Return the [x, y] coordinate for the center point of the cell that contains the specified text.  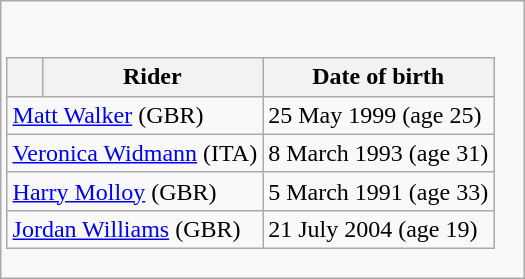
Jordan Williams (GBR) [135, 229]
Date of birth [378, 77]
Harry Molloy (GBR) [135, 191]
8 March 1993 (age 31) [378, 153]
21 July 2004 (age 19) [378, 229]
Rider [152, 77]
Matt Walker (GBR) [135, 115]
5 March 1991 (age 33) [378, 191]
25 May 1999 (age 25) [378, 115]
Veronica Widmann (ITA) [135, 153]
